Identify which cell holds the provided text, then report its (x, y) central coordinate. 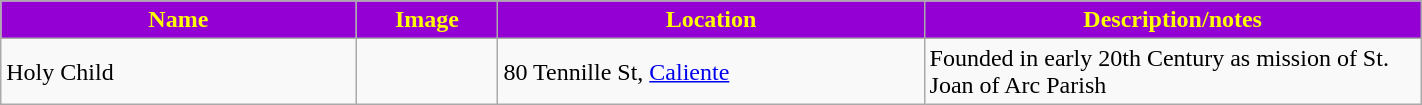
Founded in early 20th Century as mission of St. Joan of Arc Parish (1172, 72)
Description/notes (1172, 20)
Name (178, 20)
80 Tennille St, Caliente (711, 72)
Location (711, 20)
Image (427, 20)
Holy Child (178, 72)
